Detect which cell encompasses the target text, then output its [X, Y] center coordinate. 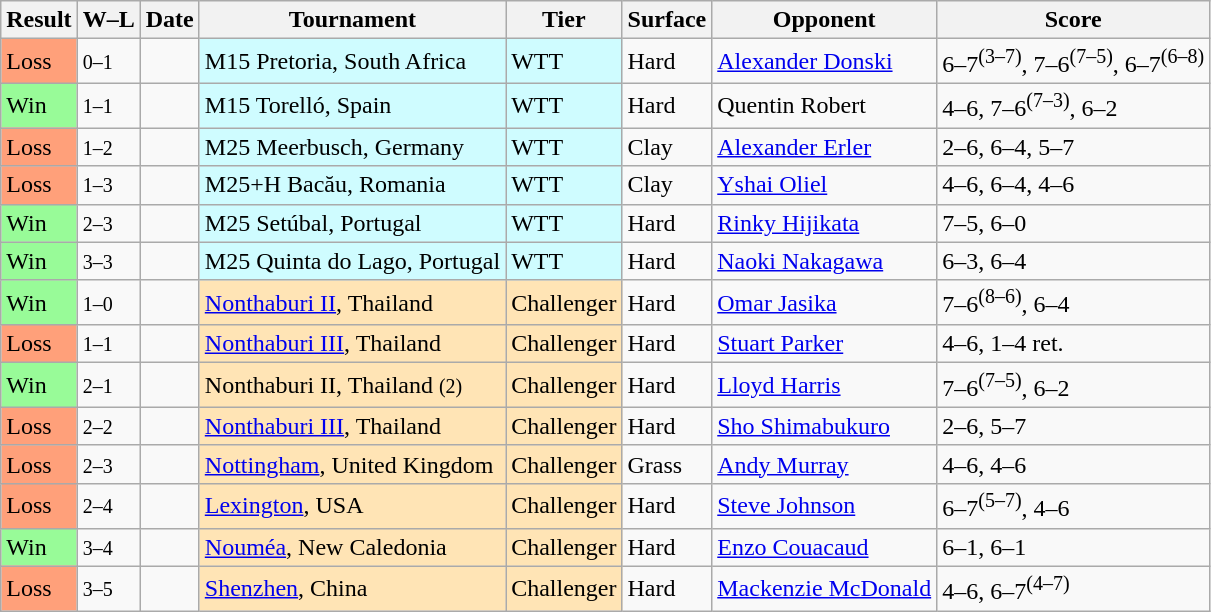
Naoki Nakagawa [824, 261]
6–1, 6–1 [1074, 547]
Nouméa, New Caledonia [352, 547]
Shenzhen, China [352, 588]
1–3 [108, 185]
Omar Jasika [824, 302]
3–3 [108, 261]
Nonthaburi II, Thailand [352, 302]
W–L [108, 20]
6–7(3–7), 7–6(7–5), 6–7(6–8) [1074, 62]
3–5 [108, 588]
2–6, 5–7 [1074, 426]
Nottingham, United Kingdom [352, 464]
2–6, 6–4, 5–7 [1074, 147]
2–4 [108, 506]
4–6, 4–6 [1074, 464]
Opponent [824, 20]
Result [39, 20]
Quentin Robert [824, 106]
Lloyd Harris [824, 386]
1–0 [108, 302]
6–3, 6–4 [1074, 261]
Rinky Hijikata [824, 223]
M25 Setúbal, Portugal [352, 223]
Date [170, 20]
Steve Johnson [824, 506]
Alexander Erler [824, 147]
3–4 [108, 547]
7–6(8–6), 6–4 [1074, 302]
2–2 [108, 426]
Nonthaburi II, Thailand (2) [352, 386]
M25 Meerbusch, Germany [352, 147]
Grass [667, 464]
Score [1074, 20]
Surface [667, 20]
Tier [564, 20]
M25+H Bacău, Romania [352, 185]
M25 Quinta do Lago, Portugal [352, 261]
M15 Pretoria, South Africa [352, 62]
Sho Shimabukuro [824, 426]
Enzo Couacaud [824, 547]
Mackenzie McDonald [824, 588]
7–6(7–5), 6–2 [1074, 386]
Yshai Oliel [824, 185]
M15 Torelló, Spain [352, 106]
4–6, 6–4, 4–6 [1074, 185]
Andy Murray [824, 464]
6–7(5–7), 4–6 [1074, 506]
2–1 [108, 386]
1–2 [108, 147]
4–6, 1–4 ret. [1074, 344]
7–5, 6–0 [1074, 223]
Lexington, USA [352, 506]
Tournament [352, 20]
Alexander Donski [824, 62]
4–6, 7–6(7–3), 6–2 [1074, 106]
4–6, 6–7(4–7) [1074, 588]
0–1 [108, 62]
Stuart Parker [824, 344]
